Capture the cell that displays the provided text and extract its (x, y) central coordinate. 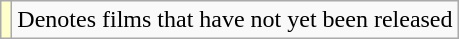
Denotes films that have not yet been released (235, 20)
